Search for the cell housing the specified text and yield its [X, Y] center coordinate. 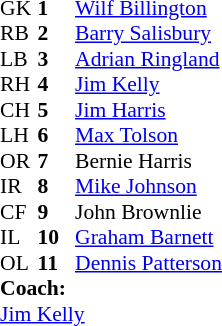
OR [19, 161]
Bernie Harris [148, 161]
9 [57, 212]
LB [19, 59]
11 [57, 263]
John Brownlie [148, 212]
LH [19, 135]
3 [57, 59]
Coach: [111, 289]
OL [19, 263]
7 [57, 161]
Dennis Patterson [148, 263]
Jim Kelly [148, 85]
6 [57, 135]
10 [57, 237]
8 [57, 187]
5 [57, 110]
IL [19, 237]
Mike Johnson [148, 187]
RH [19, 85]
CH [19, 110]
4 [57, 85]
Graham Barnett [148, 237]
Max Tolson [148, 135]
Barry Salisbury [148, 33]
CF [19, 212]
Jim Harris [148, 110]
RB [19, 33]
IR [19, 187]
2 [57, 33]
Adrian Ringland [148, 59]
